Detect which cell encompasses the target text, then output its (x, y) center coordinate. 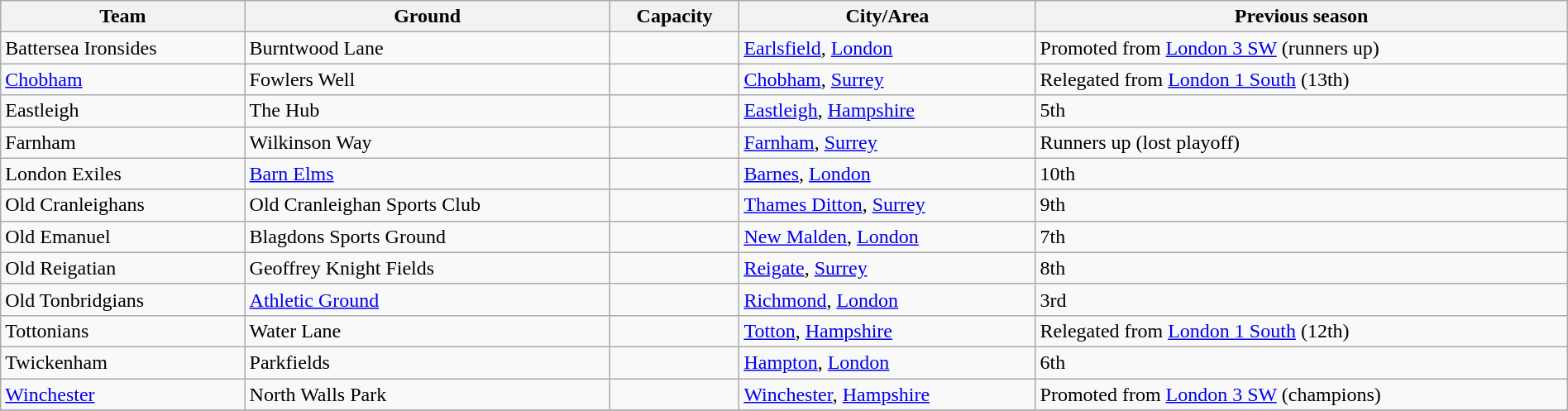
Geoffrey Knight Fields (427, 268)
Barnes, London (887, 174)
3rd (1302, 299)
New Malden, London (887, 237)
5th (1302, 111)
Ground (427, 17)
Old Emanuel (122, 237)
Promoted from London 3 SW (champions) (1302, 394)
Blagdons Sports Ground (427, 237)
Wilkinson Way (427, 142)
Earlsfield, London (887, 48)
Barn Elms (427, 174)
Old Cranleighans (122, 205)
Relegated from London 1 South (12th) (1302, 331)
Thames Ditton, Surrey (887, 205)
London Exiles (122, 174)
Parkfields (427, 362)
Promoted from London 3 SW (runners up) (1302, 48)
Previous season (1302, 17)
Old Cranleighan Sports Club (427, 205)
Battersea Ironsides (122, 48)
North Walls Park (427, 394)
Farnham (122, 142)
Fowlers Well (427, 79)
Old Tonbridgians (122, 299)
Hampton, London (887, 362)
Tottonians (122, 331)
Old Reigatian (122, 268)
Twickenham (122, 362)
Burntwood Lane (427, 48)
Runners up (lost playoff) (1302, 142)
Chobham (122, 79)
Water Lane (427, 331)
10th (1302, 174)
Team (122, 17)
Eastleigh (122, 111)
Farnham, Surrey (887, 142)
The Hub (427, 111)
City/Area (887, 17)
Relegated from London 1 South (13th) (1302, 79)
Eastleigh, Hampshire (887, 111)
Athletic Ground (427, 299)
Capacity (675, 17)
Winchester, Hampshire (887, 394)
Reigate, Surrey (887, 268)
7th (1302, 237)
Winchester (122, 394)
Totton, Hampshire (887, 331)
6th (1302, 362)
Richmond, London (887, 299)
8th (1302, 268)
9th (1302, 205)
Chobham, Surrey (887, 79)
